Identify which cell holds the provided text, then report its [x, y] central coordinate. 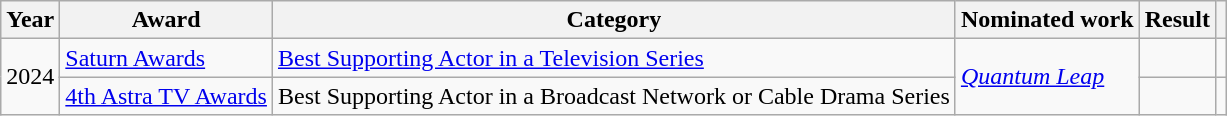
Result [1177, 20]
Award [166, 20]
Quantum Leap [1047, 77]
Best Supporting Actor in a Television Series [614, 58]
Best Supporting Actor in a Broadcast Network or Cable Drama Series [614, 96]
Year [30, 20]
Category [614, 20]
4th Astra TV Awards [166, 96]
Saturn Awards [166, 58]
2024 [30, 77]
Nominated work [1047, 20]
